Return the [X, Y] coordinate for the center point of the cell that contains the specified text.  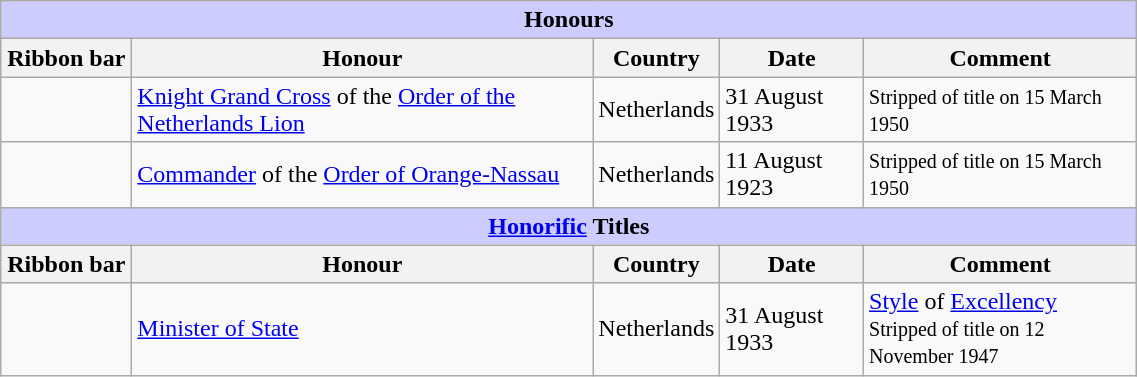
Minister of State [362, 329]
Knight Grand Cross of the Order of the Netherlands Lion [362, 110]
Commander of the Order of Orange-Nassau [362, 174]
Honorific Titles [569, 226]
Style of Excellency Stripped of title on 12 November 1947 [1000, 329]
11 August 1923 [792, 174]
Honours [569, 20]
